Determine the (x, y) coordinate at the center of the cell enclosing the given text.  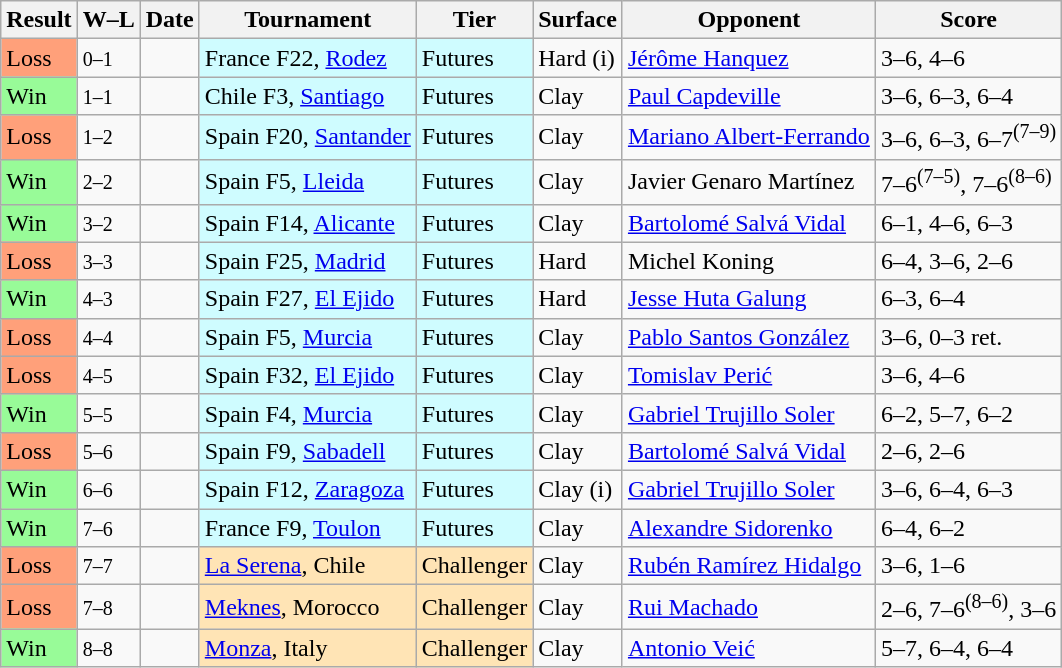
2–2 (108, 182)
Tomislav Perić (748, 375)
La Serena, Chile (308, 566)
7–7 (108, 566)
Spain F27, El Ejido (308, 299)
6–6 (108, 489)
5–5 (108, 413)
5–7, 6–4, 6–4 (968, 648)
Spain F14, Alicante (308, 223)
7–6(7–5), 7–6(8–6) (968, 182)
Pablo Santos González (748, 337)
7–6 (108, 528)
3–6, 6–4, 6–3 (968, 489)
6–1, 4–6, 6–3 (968, 223)
2–6, 7–6(8–6), 3–6 (968, 608)
Mariano Albert-Ferrando (748, 138)
0–1 (108, 58)
Date (170, 20)
5–6 (108, 451)
Spain F32, El Ejido (308, 375)
4–5 (108, 375)
Spain F9, Sabadell (308, 451)
7–8 (108, 608)
Hard (i) (578, 58)
Clay (i) (578, 489)
Rubén Ramírez Hidalgo (748, 566)
France F9, Toulon (308, 528)
4–3 (108, 299)
Alexandre Sidorenko (748, 528)
Spain F12, Zaragoza (308, 489)
Monza, Italy (308, 648)
Meknes, Morocco (308, 608)
Tier (474, 20)
Opponent (748, 20)
3–3 (108, 261)
3–6, 6–3, 6–7(7–9) (968, 138)
6–2, 5–7, 6–2 (968, 413)
W–L (108, 20)
Javier Genaro Martínez (748, 182)
8–8 (108, 648)
4–4 (108, 337)
Spain F25, Madrid (308, 261)
Score (968, 20)
Antonio Veić (748, 648)
Jesse Huta Galung (748, 299)
Chile F3, Santiago (308, 96)
Spain F5, Lleida (308, 182)
1–1 (108, 96)
Spain F20, Santander (308, 138)
6–4, 6–2 (968, 528)
Jérôme Hanquez (748, 58)
3–6, 1–6 (968, 566)
6–3, 6–4 (968, 299)
6–4, 3–6, 2–6 (968, 261)
2–6, 2–6 (968, 451)
Paul Capdeville (748, 96)
Spain F4, Murcia (308, 413)
Michel Koning (748, 261)
Result (39, 20)
Tournament (308, 20)
3–6, 0–3 ret. (968, 337)
3–2 (108, 223)
Spain F5, Murcia (308, 337)
Rui Machado (748, 608)
France F22, Rodez (308, 58)
3–6, 6–3, 6–4 (968, 96)
Surface (578, 20)
1–2 (108, 138)
